Return (X, Y) of the center of cell containing provided text 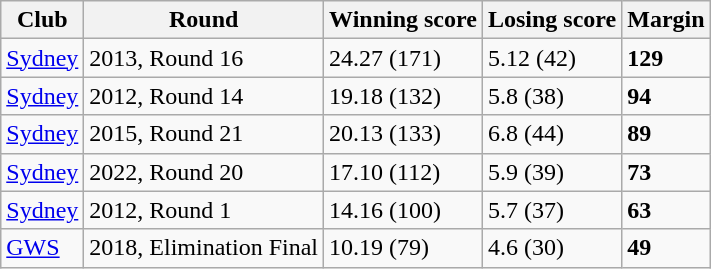
4.6 (30) (552, 248)
24.27 (171) (404, 58)
6.8 (44) (552, 134)
Losing score (552, 20)
94 (666, 96)
2012, Round 14 (204, 96)
10.19 (79) (404, 248)
2012, Round 1 (204, 210)
2018, Elimination Final (204, 248)
73 (666, 172)
14.16 (100) (404, 210)
89 (666, 134)
20.13 (133) (404, 134)
5.9 (39) (552, 172)
129 (666, 58)
5.12 (42) (552, 58)
17.10 (112) (404, 172)
49 (666, 248)
Margin (666, 20)
Round (204, 20)
2013, Round 16 (204, 58)
5.8 (38) (552, 96)
2022, Round 20 (204, 172)
2015, Round 21 (204, 134)
63 (666, 210)
Club (42, 20)
GWS (42, 248)
Winning score (404, 20)
19.18 (132) (404, 96)
5.7 (37) (552, 210)
